Pinpoint the cell where the given text exists, returning its [X, Y] midpoint coordinate. 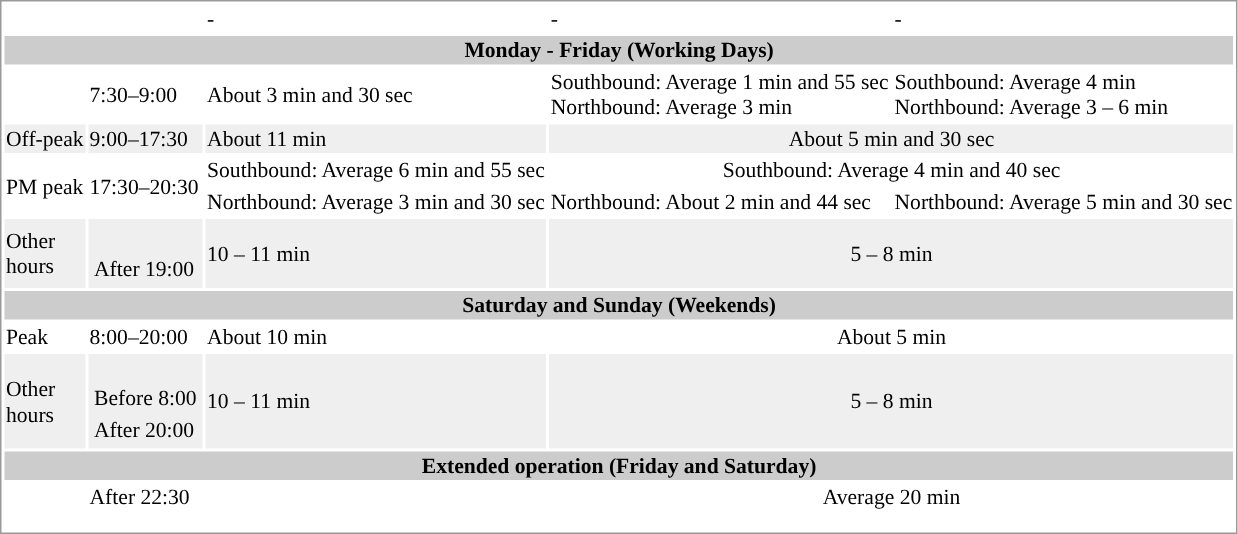
Northbound: Average 3 min and 30 sec [376, 202]
8:00–20:00 [146, 336]
Average 20 min [891, 497]
About 5 min [891, 336]
Southbound: Average 6 min and 55 sec [376, 170]
After 20:00 [146, 430]
About 5 min and 30 sec [891, 138]
After 22:30 [146, 497]
Southbound: Average 4 min Northbound: Average 3 – 6 min [1064, 95]
PM peak [44, 186]
About 10 min [376, 336]
Extended operation (Friday and Saturday) [618, 466]
17:30–20:30 [146, 186]
Peak [44, 336]
About 11 min [376, 138]
About 3 min and 30 sec [376, 95]
Saturday and Sunday (Weekends) [618, 305]
Northbound: About 2 min and 44 sec [720, 202]
9:00–17:30 [146, 138]
Before 8:00 [146, 398]
Off-peak [44, 138]
Monday - Friday (Working Days) [618, 50]
Southbound: Average 4 min and 40 sec [891, 170]
Before 8:00 After 20:00 [146, 401]
Northbound: Average 5 min and 30 sec [1064, 202]
7:30–9:00 [146, 95]
Southbound: Average 1 min and 55 secNorthbound: Average 3 min [720, 95]
